Capture the cell that displays the provided text and extract its (x, y) central coordinate. 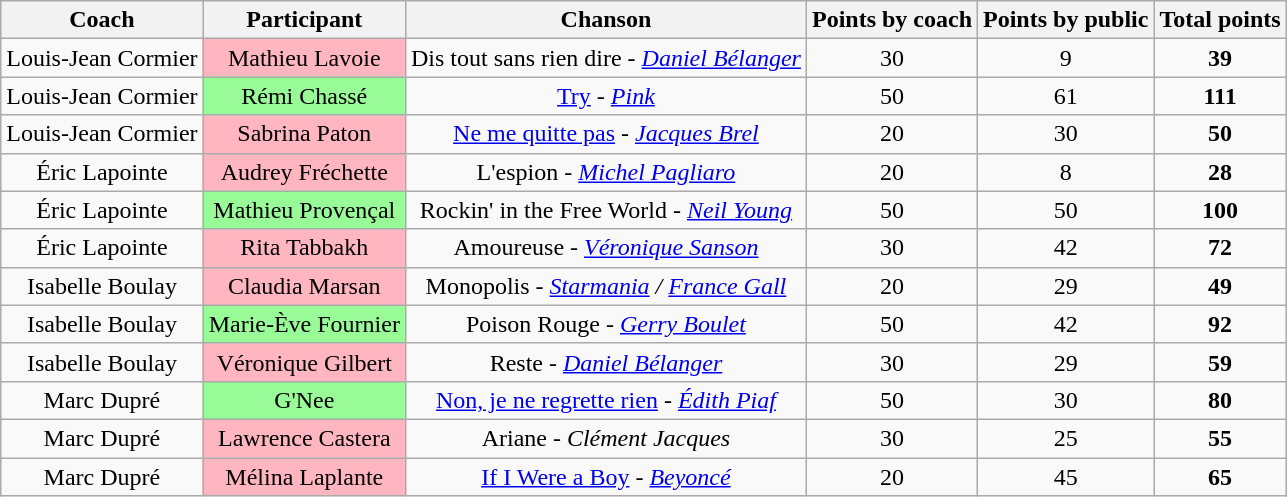
Points by public (1066, 20)
55 (1220, 438)
59 (1220, 362)
Mélina Laplante (304, 477)
61 (1066, 96)
If I Were a Boy - Beyoncé (606, 477)
28 (1220, 172)
Rémi Chassé (304, 96)
Amoureuse - Véronique Sanson (606, 248)
Marie-Ève Fournier (304, 324)
Total points (1220, 20)
92 (1220, 324)
100 (1220, 210)
Poison Rouge - Gerry Boulet (606, 324)
80 (1220, 400)
Dis tout sans rien dire - Daniel Bélanger (606, 58)
Ne me quitte pas - Jacques Brel (606, 134)
G'Nee (304, 400)
Reste - Daniel Bélanger (606, 362)
49 (1220, 286)
Lawrence Castera (304, 438)
Monopolis - Starmania / France Gall (606, 286)
Chanson (606, 20)
Sabrina Paton (304, 134)
111 (1220, 96)
45 (1066, 477)
Claudia Marsan (304, 286)
65 (1220, 477)
Véronique Gilbert (304, 362)
L'espion - Michel Pagliaro (606, 172)
Try - Pink (606, 96)
Mathieu Lavoie (304, 58)
Ariane - Clément Jacques (606, 438)
Audrey Fréchette (304, 172)
39 (1220, 58)
Points by coach (892, 20)
Participant (304, 20)
Coach (102, 20)
9 (1066, 58)
25 (1066, 438)
8 (1066, 172)
Mathieu Provençal (304, 210)
Rita Tabbakh (304, 248)
Non, je ne regrette rien - Édith Piaf (606, 400)
Rockin' in the Free World - Neil Young (606, 210)
72 (1220, 248)
